Identify which cell holds the provided text, then report its (X, Y) central coordinate. 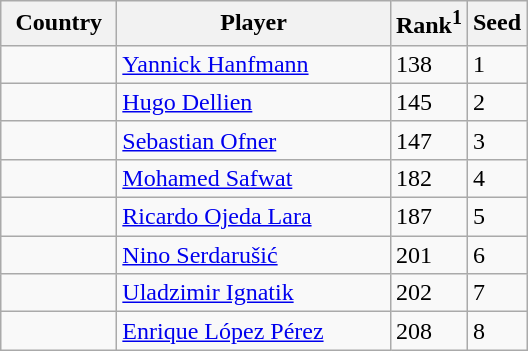
7 (496, 293)
1 (496, 64)
145 (428, 102)
4 (496, 178)
Enrique López Pérez (254, 331)
Hugo Dellien (254, 102)
Sebastian Ofner (254, 140)
147 (428, 140)
Player (254, 24)
208 (428, 331)
3 (496, 140)
201 (428, 255)
Country (59, 24)
6 (496, 255)
Seed (496, 24)
Ricardo Ojeda Lara (254, 217)
2 (496, 102)
202 (428, 293)
Nino Serdarušić (254, 255)
182 (428, 178)
Yannick Hanfmann (254, 64)
187 (428, 217)
Uladzimir Ignatik (254, 293)
138 (428, 64)
8 (496, 331)
5 (496, 217)
Rank1 (428, 24)
Mohamed Safwat (254, 178)
